Find where the given text appears and provide that cell's center as [X, Y] coordinate. 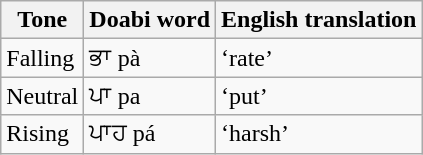
English translation [319, 20]
Falling [42, 58]
‘rate’ [319, 58]
ਭਾ pà [150, 58]
Rising [42, 134]
‘put’ [319, 96]
Neutral [42, 96]
Doabi word [150, 20]
ਪਾਹ pá [150, 134]
‘harsh’ [319, 134]
Tone [42, 20]
ਪਾ pa [150, 96]
